Detect which cell encompasses the target text, then output its [X, Y] center coordinate. 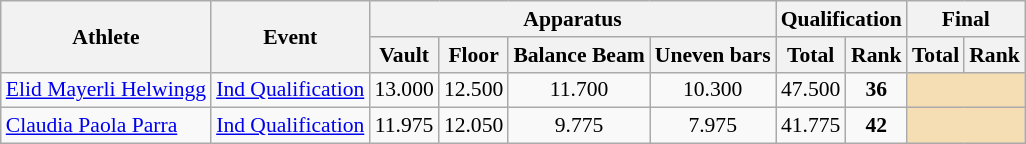
Elid Mayerli Helwingg [106, 90]
11.700 [578, 90]
13.000 [404, 90]
Final [966, 19]
7.975 [713, 126]
12.500 [474, 90]
Uneven bars [713, 55]
36 [876, 90]
Event [290, 36]
Qualification [842, 19]
42 [876, 126]
41.775 [811, 126]
Vault [404, 55]
11.975 [404, 126]
Floor [474, 55]
Balance Beam [578, 55]
9.775 [578, 126]
10.300 [713, 90]
Athlete [106, 36]
Apparatus [572, 19]
47.500 [811, 90]
12.050 [474, 126]
Claudia Paola Parra [106, 126]
